Identify which cell holds the provided text, then report its (x, y) central coordinate. 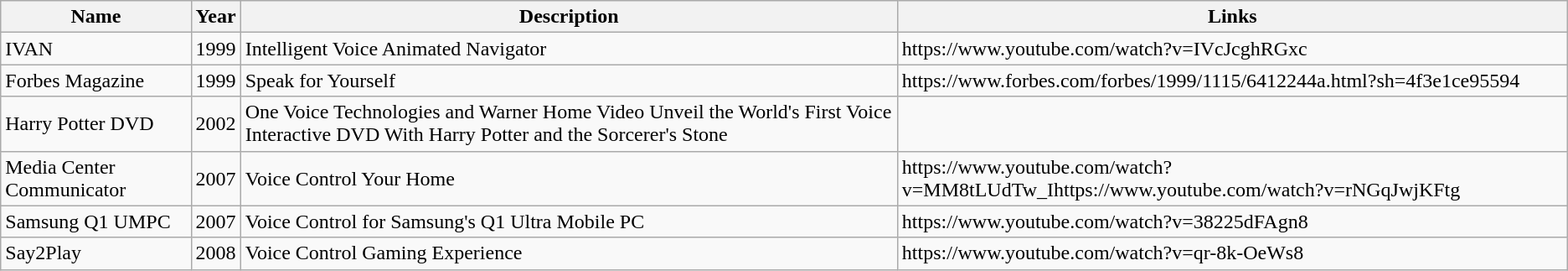
Forbes Magazine (95, 81)
Links (1232, 17)
Speak for Yourself (569, 81)
https://www.youtube.com/watch?v=IVcJcghRGxc (1232, 49)
Voice Control Your Home (569, 178)
IVAN (95, 49)
Media Center Communicator (95, 178)
Samsung Q1 UMPC (95, 221)
Harry Potter DVD (95, 124)
https://www.forbes.com/forbes/1999/1115/6412244a.html?sh=4f3e1ce95594 (1232, 81)
One Voice Technologies and Warner Home Video Unveil the World's First Voice Interactive DVD With Harry Potter and the Sorcerer's Stone (569, 124)
Voice Control Gaming Experience (569, 253)
Name (95, 17)
https://www.youtube.com/watch?v=qr-8k-OeWs8 (1232, 253)
2002 (216, 124)
https://www.youtube.com/watch?v=MM8tLUdTw_Ihttps://www.youtube.com/watch?v=rNGqJwjKFtg (1232, 178)
2008 (216, 253)
https://www.youtube.com/watch?v=38225dFAgn8 (1232, 221)
Intelligent Voice Animated Navigator (569, 49)
Say2Play (95, 253)
Voice Control for Samsung's Q1 Ultra Mobile PC (569, 221)
Year (216, 17)
Description (569, 17)
